Search for the cell housing the specified text and yield its [x, y] center coordinate. 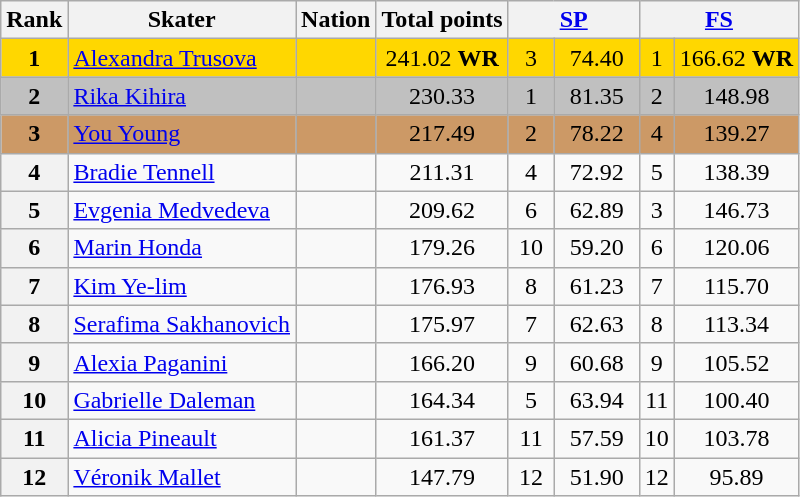
Rika Kihira [182, 96]
Marin Honda [182, 248]
241.02 WR [442, 58]
61.23 [596, 286]
You Young [182, 134]
Alexia Paganini [182, 362]
217.49 [442, 134]
146.73 [736, 210]
62.89 [596, 210]
57.59 [596, 438]
103.78 [736, 438]
Rank [34, 20]
209.62 [442, 210]
211.31 [442, 172]
230.33 [442, 96]
Kim Ye-lim [182, 286]
Evgenia Medvedeva [182, 210]
62.63 [596, 324]
176.93 [442, 286]
175.97 [442, 324]
SP [574, 20]
Skater [182, 20]
105.52 [736, 362]
120.06 [736, 248]
95.89 [736, 477]
63.94 [596, 400]
139.27 [736, 134]
Nation [336, 20]
60.68 [596, 362]
100.40 [736, 400]
166.62 WR [736, 58]
113.34 [736, 324]
148.98 [736, 96]
138.39 [736, 172]
179.26 [442, 248]
Gabrielle Daleman [182, 400]
147.79 [442, 477]
51.90 [596, 477]
Serafima Sakhanovich [182, 324]
72.92 [596, 172]
166.20 [442, 362]
Véronik Mallet [182, 477]
161.37 [442, 438]
59.20 [596, 248]
74.40 [596, 58]
81.35 [596, 96]
FS [718, 20]
Alexandra Trusova [182, 58]
78.22 [596, 134]
115.70 [736, 286]
Total points [442, 20]
Alicia Pineault [182, 438]
Bradie Tennell [182, 172]
164.34 [442, 400]
